Extract the (X, Y) coordinate from the center of the cell holding the provided text.  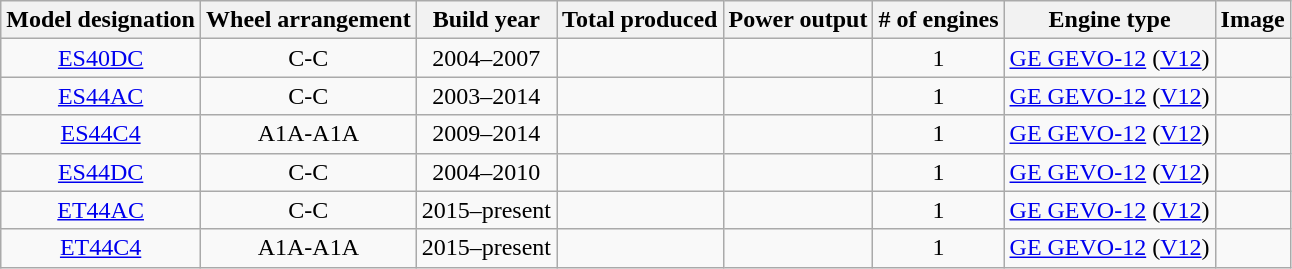
ET44AC (101, 210)
Wheel arrangement (309, 20)
Build year (486, 20)
ES44C4 (101, 134)
2003–2014 (486, 96)
ES44DC (101, 172)
Power output (798, 20)
Total produced (640, 20)
2004–2010 (486, 172)
Image (1252, 20)
Model designation (101, 20)
ES40DC (101, 58)
2004–2007 (486, 58)
Engine type (1110, 20)
2009–2014 (486, 134)
# of engines (938, 20)
ES44AC (101, 96)
ET44C4 (101, 248)
